For the text-containing cell, return its midpoint in [X, Y] coordinate format. 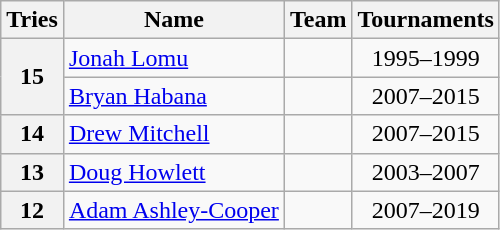
Bryan Habana [174, 96]
Jonah Lomu [174, 58]
Tournaments [426, 20]
Team [318, 20]
15 [32, 77]
Name [174, 20]
1995–1999 [426, 58]
Drew Mitchell [174, 134]
12 [32, 210]
Adam Ashley-Cooper [174, 210]
Doug Howlett [174, 172]
13 [32, 172]
14 [32, 134]
Tries [32, 20]
2003–2007 [426, 172]
2007–2019 [426, 210]
